From the cell containing the given text, extract its center point as [x, y] coordinate. 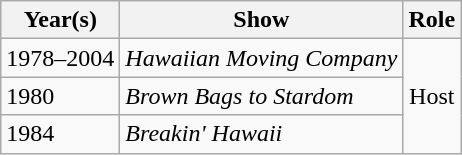
1978–2004 [60, 58]
Role [432, 20]
Year(s) [60, 20]
1984 [60, 134]
Breakin' Hawaii [262, 134]
Brown Bags to Stardom [262, 96]
Host [432, 96]
Hawaiian Moving Company [262, 58]
1980 [60, 96]
Show [262, 20]
